Return the (x, y) coordinate for the center point of the cell that contains the specified text.  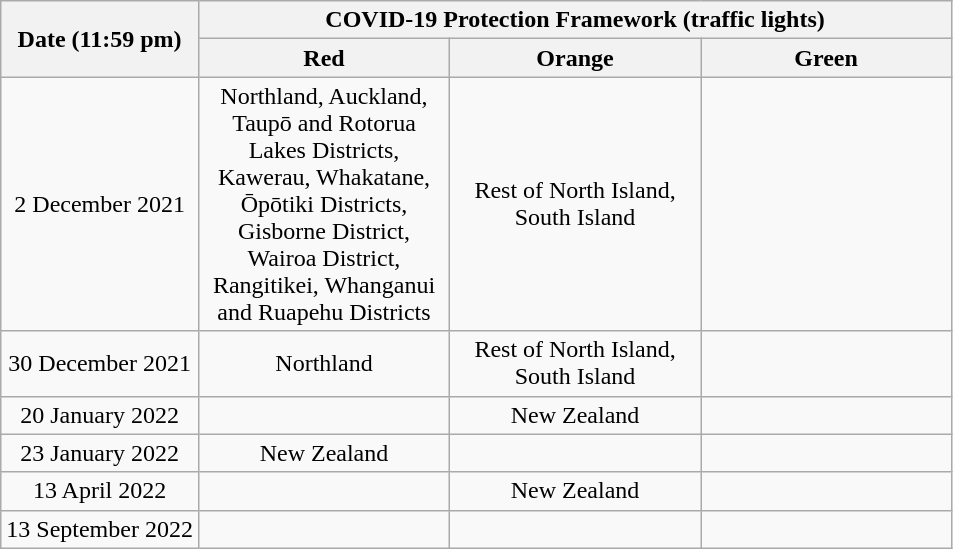
13 September 2022 (100, 529)
23 January 2022 (100, 453)
Northland (324, 364)
Red (324, 58)
30 December 2021 (100, 364)
2 December 2021 (100, 204)
20 January 2022 (100, 415)
COVID-19 Protection Framework (traffic lights) (574, 20)
Date (11:59 pm) (100, 39)
13 April 2022 (100, 491)
Orange (576, 58)
Green (826, 58)
